Capture the cell that displays the provided text and extract its [X, Y] central coordinate. 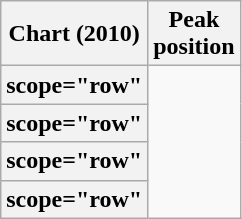
Chart (2010) [74, 34]
Peakposition [194, 34]
